Capture the cell that displays the provided text and extract its (X, Y) central coordinate. 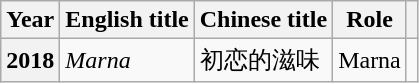
2018 (30, 60)
初恋的滋味 (263, 60)
Chinese title (263, 20)
Year (30, 20)
Role (370, 20)
English title (127, 20)
